For the text-containing cell, return its midpoint in [X, Y] coordinate format. 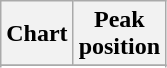
Peakposition [119, 34]
Chart [37, 34]
